Return the [X, Y] coordinate for the center point of the cell that contains the specified text.  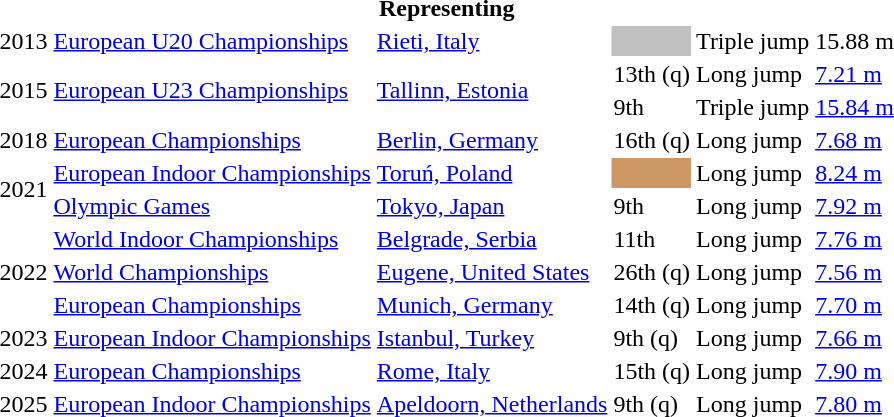
World Indoor Championships [212, 239]
European U23 Championships [212, 90]
9th (q) [652, 338]
15th (q) [652, 371]
Belgrade, Serbia [492, 239]
16th (q) [652, 140]
Tallinn, Estonia [492, 90]
Tokyo, Japan [492, 206]
Munich, Germany [492, 305]
13th (q) [652, 74]
Eugene, United States [492, 272]
Rome, Italy [492, 371]
Rieti, Italy [492, 41]
Olympic Games [212, 206]
Istanbul, Turkey [492, 338]
14th (q) [652, 305]
26th (q) [652, 272]
Berlin, Germany [492, 140]
11th [652, 239]
World Championships [212, 272]
European U20 Championships [212, 41]
Toruń, Poland [492, 173]
